Scan for the cell matching the given text and deliver its (X, Y) coordinate at center. 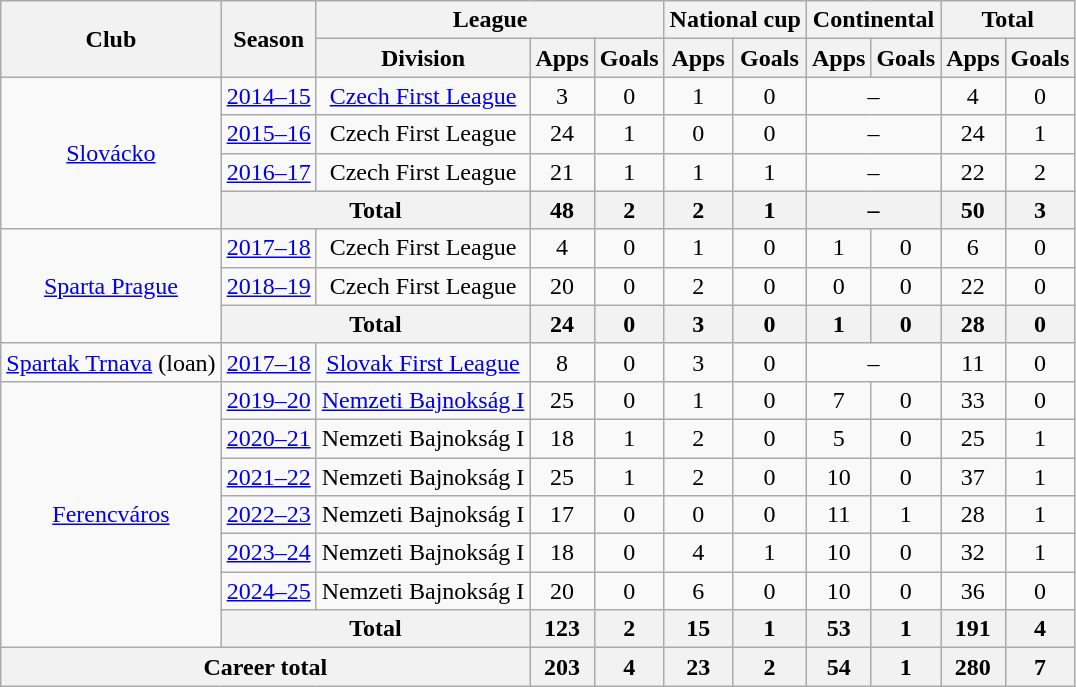
2016–17 (268, 172)
2019–20 (268, 400)
2021–22 (268, 477)
2015–16 (268, 134)
Slovak First League (423, 362)
53 (838, 629)
50 (973, 210)
Club (111, 39)
191 (973, 629)
Season (268, 39)
15 (698, 629)
37 (973, 477)
203 (562, 667)
48 (562, 210)
5 (838, 438)
2014–15 (268, 96)
League (490, 20)
17 (562, 515)
Continental (873, 20)
2022–23 (268, 515)
Slovácko (111, 153)
Ferencváros (111, 514)
Career total (266, 667)
National cup (735, 20)
8 (562, 362)
21 (562, 172)
Sparta Prague (111, 286)
123 (562, 629)
2020–21 (268, 438)
Division (423, 58)
2018–19 (268, 286)
54 (838, 667)
32 (973, 553)
23 (698, 667)
280 (973, 667)
Spartak Trnava (loan) (111, 362)
2024–25 (268, 591)
36 (973, 591)
2023–24 (268, 553)
33 (973, 400)
